Return [x, y] of the center of cell containing provided text 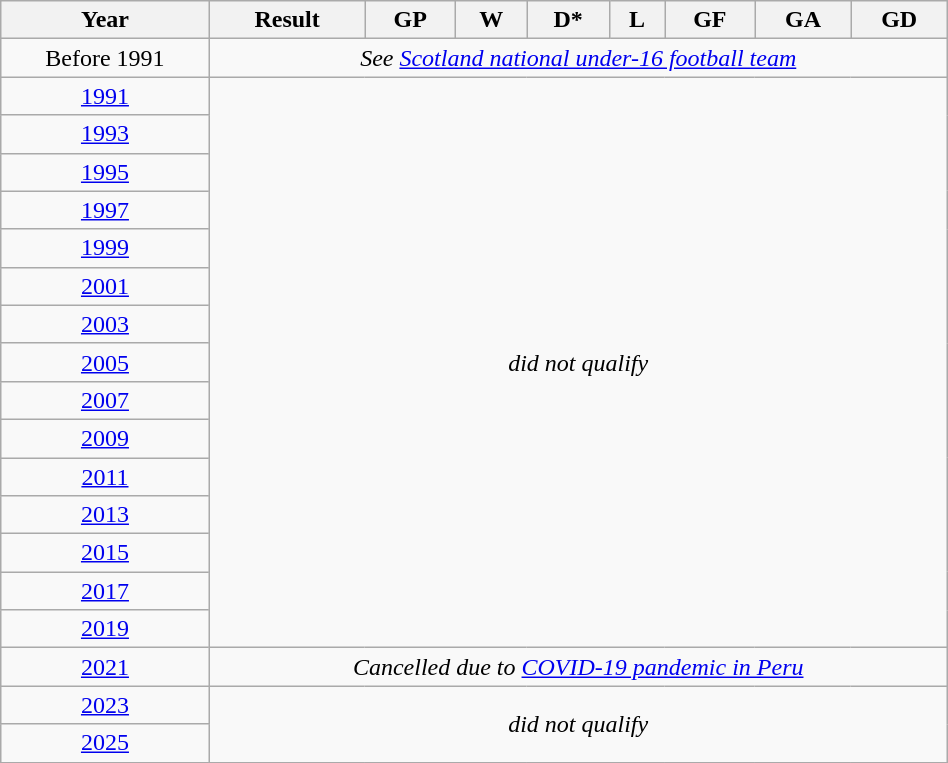
2017 [105, 591]
2003 [105, 324]
W [492, 20]
1997 [105, 210]
Year [105, 20]
L [636, 20]
2015 [105, 553]
D* [568, 20]
GF [710, 20]
See Scotland national under-16 football team [578, 58]
2005 [105, 362]
2011 [105, 477]
GA [803, 20]
2013 [105, 515]
Result [287, 20]
2009 [105, 438]
2001 [105, 286]
2019 [105, 629]
GP [410, 20]
2021 [105, 667]
GD [899, 20]
2023 [105, 705]
1995 [105, 172]
1991 [105, 96]
2007 [105, 400]
2025 [105, 743]
Cancelled due to COVID-19 pandemic in Peru [578, 667]
1999 [105, 248]
1993 [105, 134]
Before 1991 [105, 58]
